Determine the (x, y) coordinate at the center of the cell enclosing the given text.  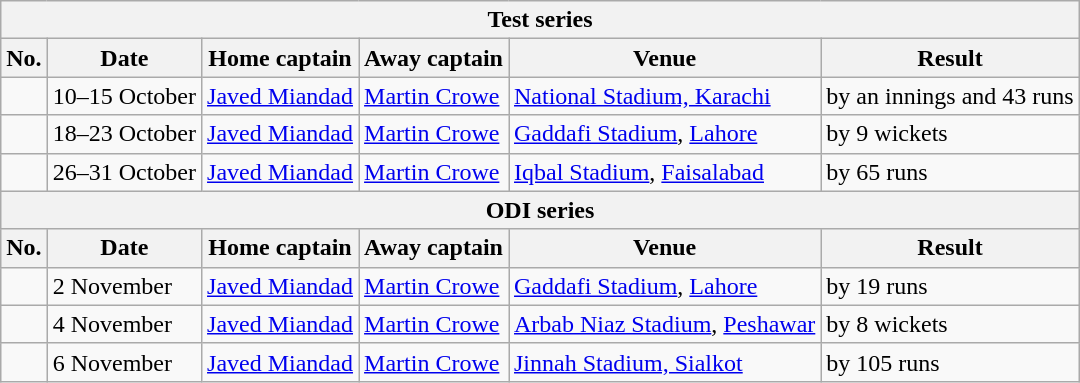
6 November (124, 362)
by 9 wickets (950, 134)
Test series (540, 20)
by 19 runs (950, 286)
by an innings and 43 runs (950, 96)
by 8 wickets (950, 324)
by 65 runs (950, 172)
18–23 October (124, 134)
Jinnah Stadium, Sialkot (664, 362)
2 November (124, 286)
Arbab Niaz Stadium, Peshawar (664, 324)
National Stadium, Karachi (664, 96)
by 105 runs (950, 362)
4 November (124, 324)
10–15 October (124, 96)
26–31 October (124, 172)
ODI series (540, 210)
Iqbal Stadium, Faisalabad (664, 172)
